Scan for the cell matching the given text and deliver its [x, y] coordinate at center. 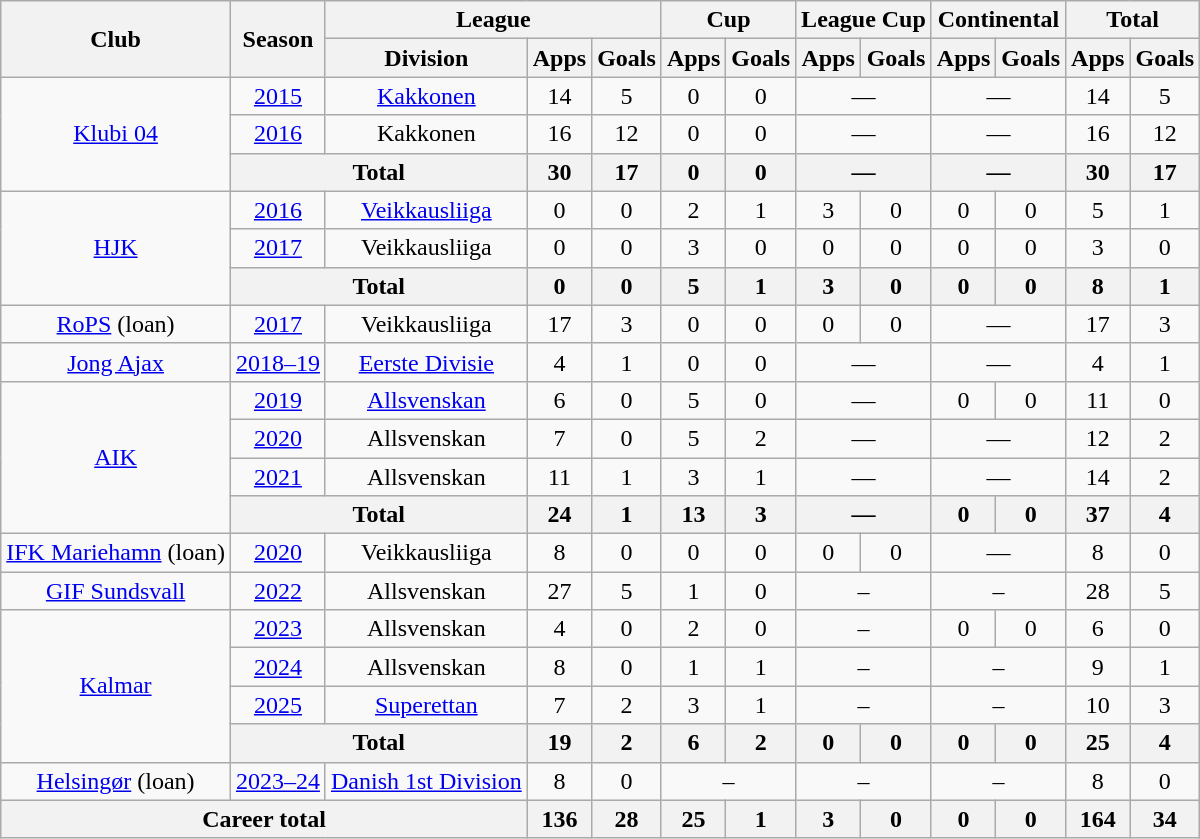
Superettan [426, 705]
24 [559, 515]
13 [693, 515]
34 [1165, 819]
League Cup [864, 20]
2021 [278, 477]
Club [116, 39]
AIK [116, 457]
Division [426, 58]
Jong Ajax [116, 362]
9 [1098, 667]
2023 [278, 629]
2019 [278, 400]
2025 [278, 705]
2023–24 [278, 781]
Season [278, 39]
Eerste Divisie [426, 362]
2018–19 [278, 362]
GIF Sundsvall [116, 591]
136 [559, 819]
Continental [998, 20]
2022 [278, 591]
2024 [278, 667]
10 [1098, 705]
2015 [278, 96]
164 [1098, 819]
Career total [264, 819]
Danish 1st Division [426, 781]
37 [1098, 515]
IFK Mariehamn (loan) [116, 553]
Helsingør (loan) [116, 781]
19 [559, 743]
Klubi 04 [116, 134]
League [493, 20]
RoPS (loan) [116, 324]
HJK [116, 248]
Cup [728, 20]
Kalmar [116, 686]
27 [559, 591]
